Locate the cell with the specified text and output its [x, y] center coordinate. 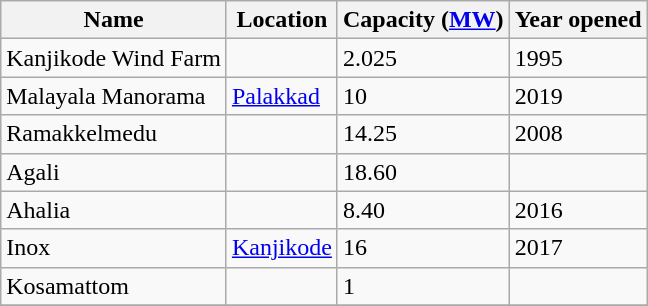
Ramakkelmedu [114, 134]
Name [114, 20]
Ahalia [114, 210]
Inox [114, 248]
2019 [578, 96]
18.60 [423, 172]
2008 [578, 134]
2.025 [423, 58]
Malayala Manorama [114, 96]
2017 [578, 248]
8.40 [423, 210]
16 [423, 248]
Kanjikode [282, 248]
14.25 [423, 134]
Kosamattom [114, 286]
Capacity (MW) [423, 20]
Agali [114, 172]
Palakkad [282, 96]
Kanjikode Wind Farm [114, 58]
Year opened [578, 20]
1995 [578, 58]
10 [423, 96]
2016 [578, 210]
1 [423, 286]
Location [282, 20]
